Find where the given text appears and provide that cell's center as [X, Y] coordinate. 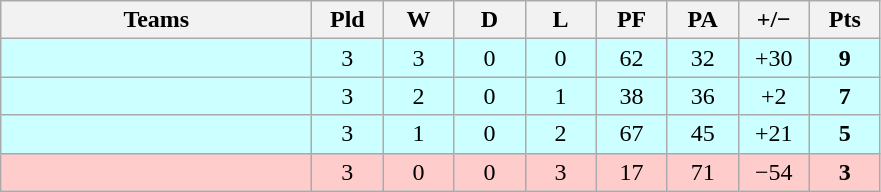
71 [702, 172]
+2 [774, 96]
67 [632, 134]
+30 [774, 58]
D [490, 20]
Pld [348, 20]
45 [702, 134]
+21 [774, 134]
32 [702, 58]
+/− [774, 20]
38 [632, 96]
7 [844, 96]
L [560, 20]
17 [632, 172]
W [418, 20]
PA [702, 20]
62 [632, 58]
Teams [156, 20]
9 [844, 58]
Pts [844, 20]
PF [632, 20]
36 [702, 96]
−54 [774, 172]
5 [844, 134]
